Locate the cell with the specified text and output its [X, Y] center coordinate. 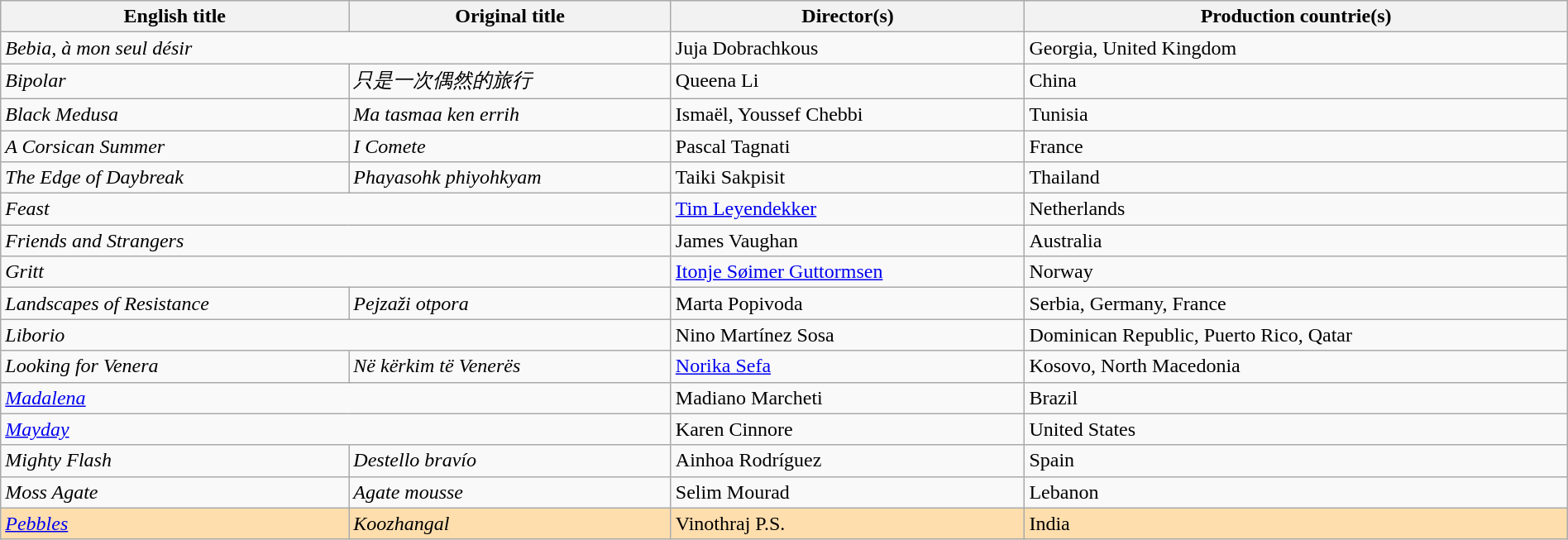
Ainhoa Rodríguez [848, 461]
Pejzaži otpora [509, 303]
Norika Sefa [848, 366]
Australia [1296, 241]
Thailand [1296, 178]
Koozhangal [509, 523]
Brazil [1296, 398]
France [1296, 146]
India [1296, 523]
United States [1296, 429]
Original title [509, 17]
Netherlands [1296, 209]
English title [175, 17]
Agate mousse [509, 492]
Phayasohk phiyohkyam [509, 178]
Nino Martínez Sosa [848, 335]
Queena Li [848, 81]
Vinothraj P.S. [848, 523]
Pascal Tagnati [848, 146]
只是一次偶然的旅行 [509, 81]
Ismaël, Youssef Chebbi [848, 114]
Lebanon [1296, 492]
Dominican Republic, Puerto Rico, Qatar [1296, 335]
Looking for Venera [175, 366]
Norway [1296, 272]
James Vaughan [848, 241]
Në kërkim të Venerës [509, 366]
Director(s) [848, 17]
Feast [336, 209]
Kosovo, North Macedonia [1296, 366]
Destello bravío [509, 461]
Moss Agate [175, 492]
The Edge of Daybreak [175, 178]
Liborio [336, 335]
Serbia, Germany, France [1296, 303]
Spain [1296, 461]
Madalena [336, 398]
Karen Cinnore [848, 429]
Black Medusa [175, 114]
I Comete [509, 146]
Mighty Flash [175, 461]
Pebbles [175, 523]
Tunisia [1296, 114]
Landscapes of Resistance [175, 303]
Production countrie(s) [1296, 17]
Marta Popivoda [848, 303]
Juja Dobrachkous [848, 48]
Selim Mourad [848, 492]
Madiano Marcheti [848, 398]
Bipolar [175, 81]
Georgia, United Kingdom [1296, 48]
Itonje Søimer Guttormsen [848, 272]
Mayday [336, 429]
Gritt [336, 272]
Bebia, à mon seul désir [336, 48]
Tim Leyendekker [848, 209]
A Corsican Summer [175, 146]
China [1296, 81]
Ma tasmaa ken errih [509, 114]
Friends and Strangers [336, 241]
Taiki Sakpisit [848, 178]
